Locate the cell with the specified text and output its (X, Y) center coordinate. 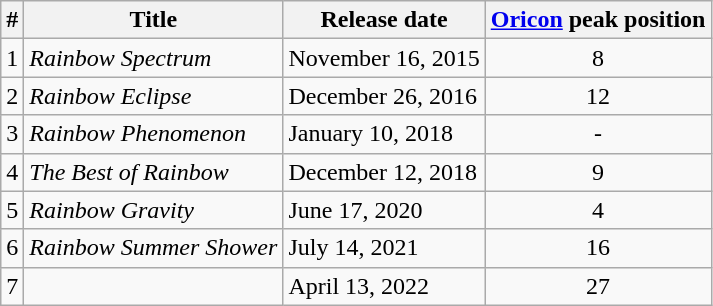
Title (154, 20)
January 10, 2018 (384, 134)
9 (598, 172)
- (598, 134)
Release date (384, 20)
Oricon peak position (598, 20)
12 (598, 96)
3 (12, 134)
Rainbow Gravity (154, 210)
December 12, 2018 (384, 172)
December 26, 2016 (384, 96)
Rainbow Summer Shower (154, 248)
16 (598, 248)
June 17, 2020 (384, 210)
July 14, 2021 (384, 248)
5 (12, 210)
Rainbow Phenomenon (154, 134)
6 (12, 248)
7 (12, 286)
Rainbow Spectrum (154, 58)
# (12, 20)
April 13, 2022 (384, 286)
The Best of Rainbow (154, 172)
Rainbow Eclipse (154, 96)
November 16, 2015 (384, 58)
8 (598, 58)
27 (598, 286)
2 (12, 96)
1 (12, 58)
